Return the (X, Y) coordinate for the center point of the cell that contains the specified text.  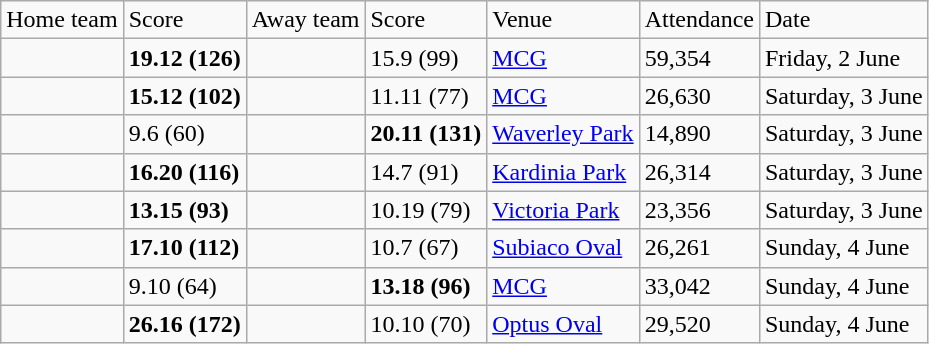
17.10 (112) (184, 248)
33,042 (699, 286)
9.6 (60) (184, 134)
59,354 (699, 58)
29,520 (699, 324)
15.12 (102) (184, 96)
9.10 (64) (184, 286)
13.18 (96) (426, 286)
Kardinia Park (563, 172)
14.7 (91) (426, 172)
20.11 (131) (426, 134)
Venue (563, 20)
Optus Oval (563, 324)
14,890 (699, 134)
Date (844, 20)
26.16 (172) (184, 324)
26,261 (699, 248)
10.19 (79) (426, 210)
26,314 (699, 172)
Away team (306, 20)
13.15 (93) (184, 210)
15.9 (99) (426, 58)
Friday, 2 June (844, 58)
Waverley Park (563, 134)
10.10 (70) (426, 324)
Attendance (699, 20)
Home team (62, 20)
26,630 (699, 96)
Victoria Park (563, 210)
19.12 (126) (184, 58)
11.11 (77) (426, 96)
10.7 (67) (426, 248)
Subiaco Oval (563, 248)
23,356 (699, 210)
16.20 (116) (184, 172)
